Extract the (x, y) coordinate from the center of the cell holding the provided text.  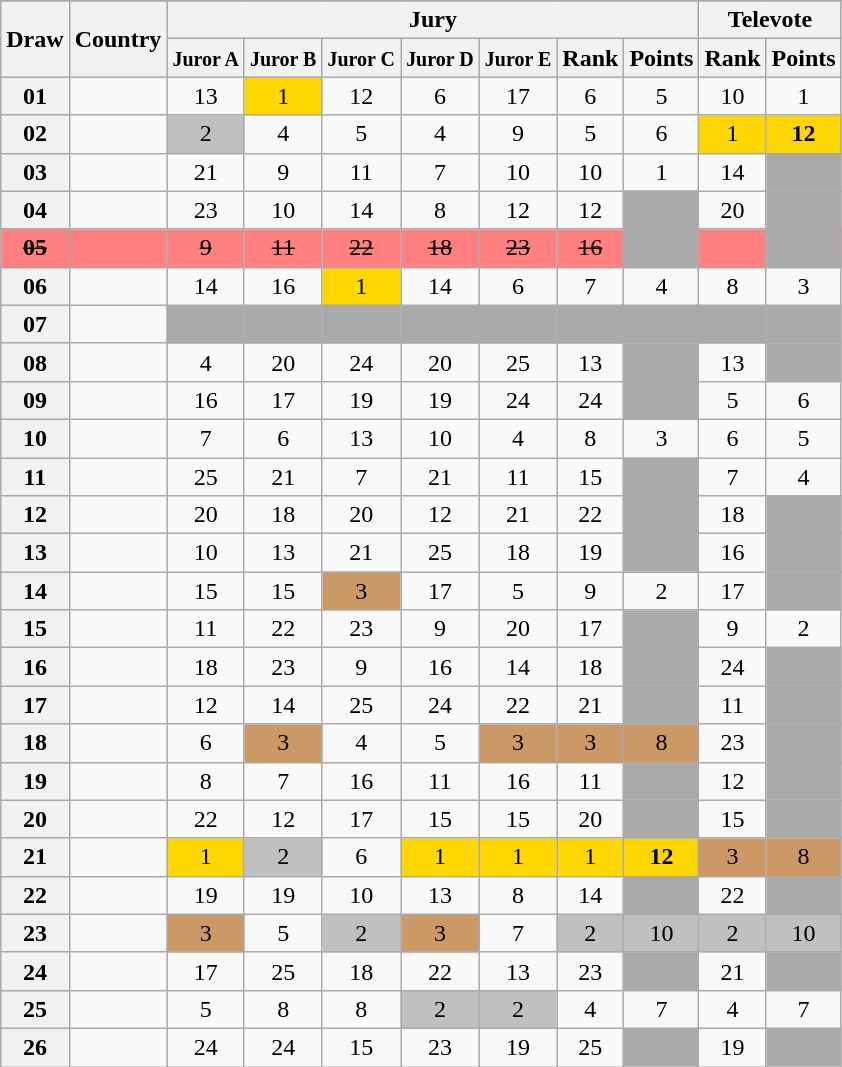
06 (35, 286)
Juror B (283, 58)
09 (35, 400)
Juror A (206, 58)
26 (35, 1047)
05 (35, 248)
01 (35, 96)
07 (35, 324)
Juror E (518, 58)
02 (35, 134)
03 (35, 172)
08 (35, 362)
Draw (35, 39)
04 (35, 210)
Juror D (440, 58)
Juror C (362, 58)
Jury (433, 20)
Country (118, 39)
Televote (770, 20)
